Search for the cell housing the specified text and yield its (X, Y) center coordinate. 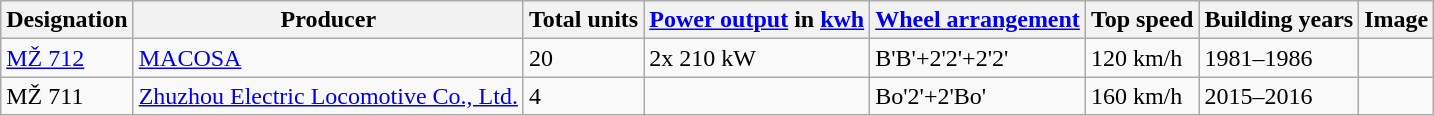
B'B'+2'2'+2'2' (978, 58)
Wheel arrangement (978, 20)
MACOSA (328, 58)
Zhuzhou Electric Locomotive Co., Ltd. (328, 96)
Total units (583, 20)
Bo'2'+2'Bo' (978, 96)
20 (583, 58)
4 (583, 96)
2x 210 kW (757, 58)
Image (1396, 20)
Producer (328, 20)
MŽ 712 (67, 58)
160 km/h (1142, 96)
Power output in kwh (757, 20)
MŽ 711 (67, 96)
2015–2016 (1279, 96)
120 km/h (1142, 58)
1981–1986 (1279, 58)
Building years (1279, 20)
Designation (67, 20)
Top speed (1142, 20)
